Return [x, y] of the center of cell containing provided text 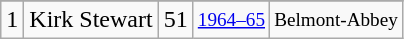
51 [176, 20]
1 [12, 20]
Kirk Stewart [91, 20]
1964–65 [231, 20]
Belmont-Abbey [336, 20]
